Scan for the cell matching the given text and deliver its [X, Y] coordinate at center. 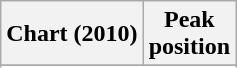
Peakposition [189, 34]
Chart (2010) [72, 34]
